Identify which cell holds the provided text, then report its (X, Y) central coordinate. 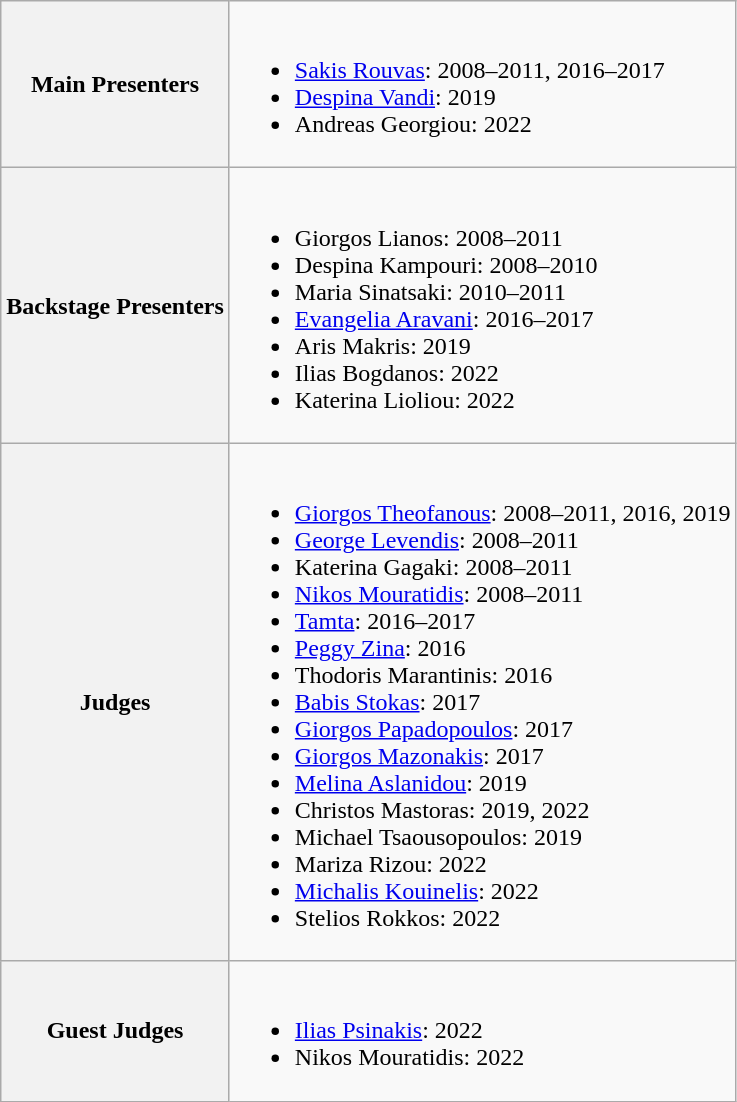
Guest Judges (116, 1031)
Judges (116, 702)
Backstage Presenters (116, 306)
Main Presenters (116, 84)
Ilias Psinakis: 2022Nikos Mouratidis: 2022 (482, 1031)
Sakis Rouvas: 2008–2011, 2016–2017Despina Vandi: 2019Andreas Georgiou: 2022 (482, 84)
